Locate the cell with the specified text and output its (x, y) center coordinate. 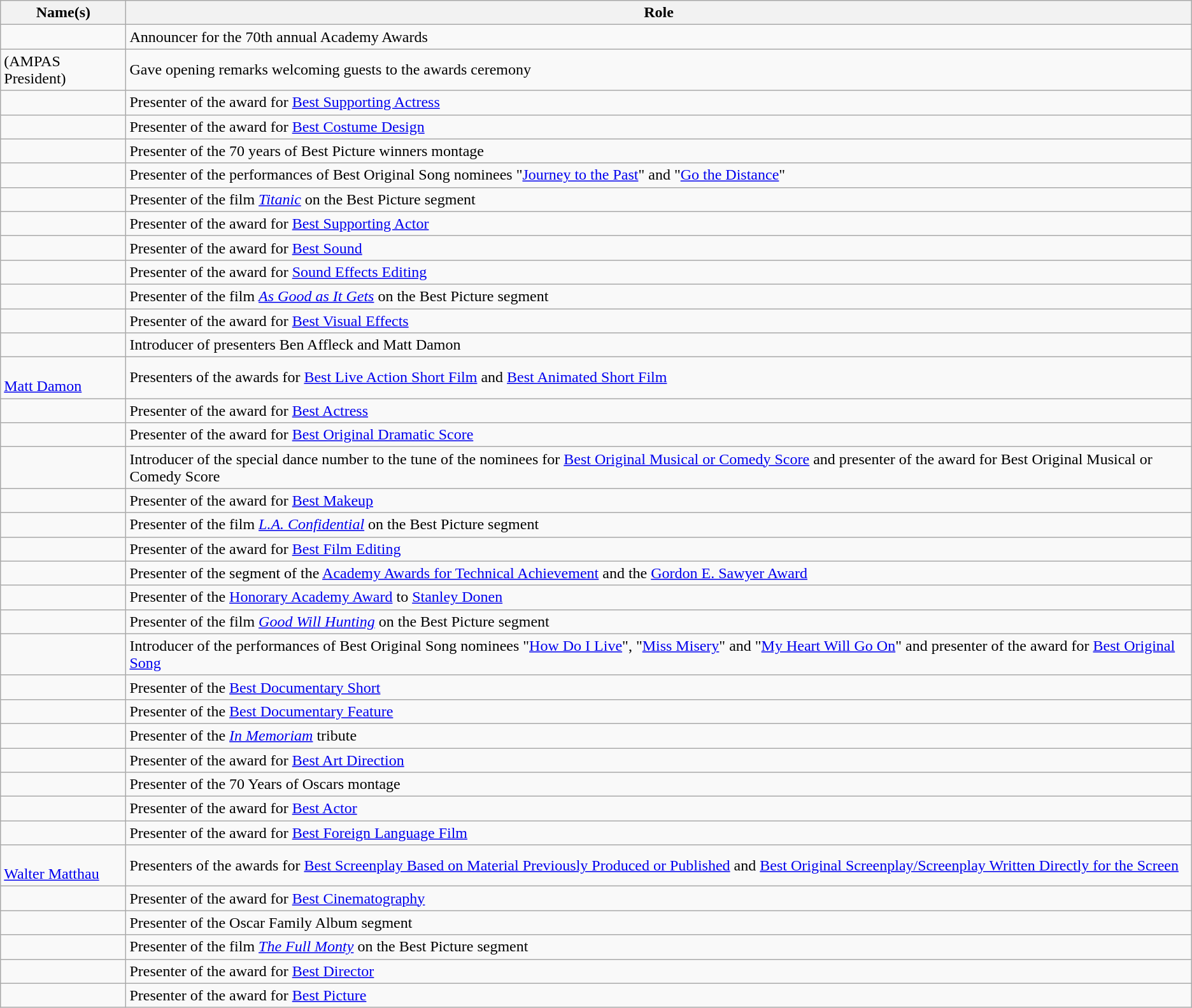
Gave opening remarks welcoming guests to the awards ceremony (658, 70)
Presenter of the Best Documentary Feature (658, 711)
Presenter of the award for Best Sound (658, 248)
Introducer of presenters Ben Affleck and Matt Damon (658, 345)
Name(s) (64, 13)
Presenter of the award for Best Supporting Actress (658, 103)
Matt Damon (64, 378)
Presenter of the award for Best Actor (658, 809)
Role (658, 13)
Presenter of the award for Best Foreign Language Film (658, 833)
Presenter of the award for Best Costume Design (658, 127)
Presenter of the performances of Best Original Song nominees "Journey to the Past" and "Go the Distance" (658, 175)
Presenter of the award for Best Original Dramatic Score (658, 435)
Presenter of the award for Best Director (658, 971)
Presenter of the award for Best Picture (658, 995)
Presenter of the award for Best Film Editing (658, 549)
Presenter of the award for Best Visual Effects (658, 320)
Presenter of the Honorary Academy Award to Stanley Donen (658, 597)
Presenter of the 70 years of Best Picture winners montage (658, 151)
Presenter of the award for Sound Effects Editing (658, 272)
(AMPAS President) (64, 70)
Presenter of the In Memoriam tribute (658, 735)
Presenter of the 70 Years of Oscars montage (658, 784)
Presenter of the film L.A. Confidential on the Best Picture segment (658, 525)
Presenter of the segment of the Academy Awards for Technical Achievement and the Gordon E. Sawyer Award (658, 573)
Presenter of the film Titanic on the Best Picture segment (658, 199)
Announcer for the 70th annual Academy Awards (658, 37)
Presenter of the award for Best Makeup (658, 500)
Presenters of the awards for Best Live Action Short Film and Best Animated Short Film (658, 378)
Presenter of the Oscar Family Album segment (658, 923)
Presenter of the film Good Will Hunting on the Best Picture segment (658, 621)
Presenter of the film The Full Monty on the Best Picture segment (658, 947)
Presenter of the award for Best Actress (658, 411)
Presenter of the award for Best Cinematography (658, 898)
Presenter of the film As Good as It Gets on the Best Picture segment (658, 296)
Presenter of the award for Best Supporting Actor (658, 224)
Presenter of the award for Best Art Direction (658, 760)
Presenter of the Best Documentary Short (658, 687)
Walter Matthau (64, 866)
